Capture the cell that displays the provided text and extract its (x, y) central coordinate. 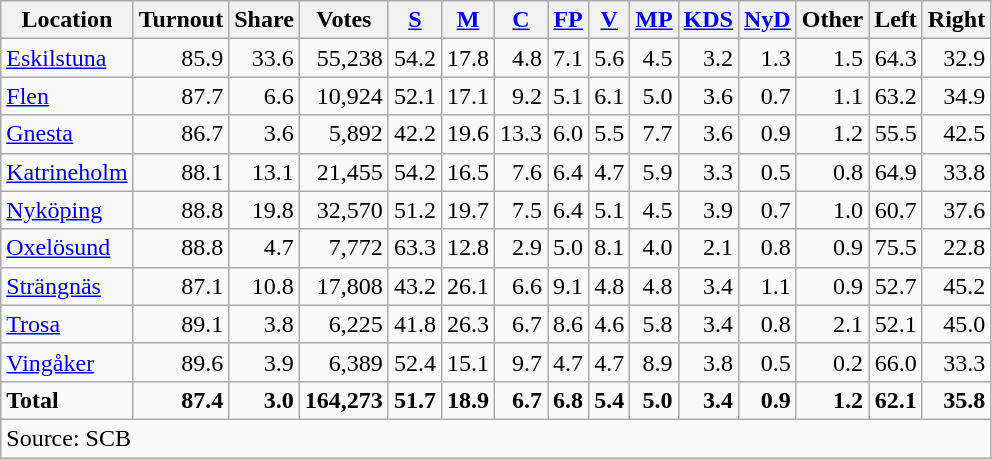
45.0 (956, 324)
10.8 (264, 286)
19.7 (468, 210)
7.7 (654, 134)
0.2 (832, 362)
3.3 (708, 172)
42.2 (414, 134)
9.7 (522, 362)
C (522, 20)
Share (264, 20)
19.6 (468, 134)
Nyköping (67, 210)
Vingåker (67, 362)
7,772 (344, 248)
8.1 (610, 248)
17,808 (344, 286)
Gnesta (67, 134)
3.0 (264, 400)
17.8 (468, 58)
16.5 (468, 172)
13.3 (522, 134)
Oxelösund (67, 248)
63.2 (896, 96)
26.3 (468, 324)
12.8 (468, 248)
Flen (67, 96)
9.1 (568, 286)
15.1 (468, 362)
87.1 (181, 286)
33.6 (264, 58)
Turnout (181, 20)
KDS (708, 20)
26.1 (468, 286)
4.0 (654, 248)
Location (67, 20)
88.1 (181, 172)
6.0 (568, 134)
V (610, 20)
87.7 (181, 96)
86.7 (181, 134)
Trosa (67, 324)
35.8 (956, 400)
7.5 (522, 210)
34.9 (956, 96)
MP (654, 20)
5.5 (610, 134)
55,238 (344, 58)
6,389 (344, 362)
42.5 (956, 134)
5.9 (654, 172)
Katrineholm (67, 172)
13.1 (264, 172)
17.1 (468, 96)
4.6 (610, 324)
87.4 (181, 400)
52.7 (896, 286)
5.4 (610, 400)
43.2 (414, 286)
FP (568, 20)
3.2 (708, 58)
55.5 (896, 134)
37.6 (956, 210)
NyD (767, 20)
Eskilstuna (67, 58)
1.5 (832, 58)
85.9 (181, 58)
41.8 (414, 324)
18.9 (468, 400)
8.6 (568, 324)
19.8 (264, 210)
Left (896, 20)
Total (67, 400)
21,455 (344, 172)
7.6 (522, 172)
9.2 (522, 96)
M (468, 20)
7.1 (568, 58)
89.1 (181, 324)
5,892 (344, 134)
64.3 (896, 58)
66.0 (896, 362)
5.8 (654, 324)
45.2 (956, 286)
8.9 (654, 362)
Votes (344, 20)
33.8 (956, 172)
6.1 (610, 96)
60.7 (896, 210)
52.4 (414, 362)
Right (956, 20)
62.1 (896, 400)
33.3 (956, 362)
32.9 (956, 58)
51.2 (414, 210)
51.7 (414, 400)
64.9 (896, 172)
32,570 (344, 210)
1.3 (767, 58)
6,225 (344, 324)
89.6 (181, 362)
63.3 (414, 248)
S (414, 20)
Other (832, 20)
6.8 (568, 400)
2.9 (522, 248)
Strängnäs (67, 286)
Source: SCB (496, 438)
5.6 (610, 58)
22.8 (956, 248)
10,924 (344, 96)
75.5 (896, 248)
164,273 (344, 400)
1.0 (832, 210)
